Extract the [X, Y] coordinate from the center of the cell holding the provided text.  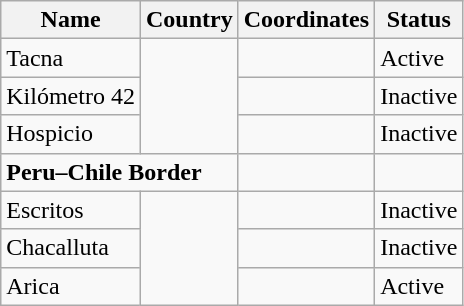
Tacna [71, 58]
Arica [71, 286]
Country [189, 20]
Peru–Chile Border [120, 172]
Escritos [71, 210]
Name [71, 20]
Hospicio [71, 134]
Kilómetro 42 [71, 96]
Status [419, 20]
Coordinates [306, 20]
Chacalluta [71, 248]
